Search for the cell housing the specified text and yield its (X, Y) center coordinate. 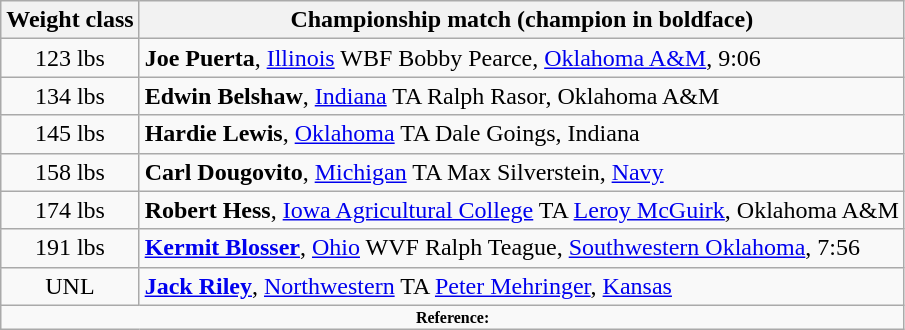
158 lbs (70, 172)
Championship match (champion in boldface) (522, 20)
123 lbs (70, 58)
Reference: (453, 317)
Carl Dougovito, Michigan TA Max Silverstein, Navy (522, 172)
Hardie Lewis, Oklahoma TA Dale Goings, Indiana (522, 134)
174 lbs (70, 210)
134 lbs (70, 96)
Jack Riley, Northwestern TA Peter Mehringer, Kansas (522, 286)
145 lbs (70, 134)
Weight class (70, 20)
Joe Puerta, Illinois WBF Bobby Pearce, Oklahoma A&M, 9:06 (522, 58)
191 lbs (70, 248)
Edwin Belshaw, Indiana TA Ralph Rasor, Oklahoma A&M (522, 96)
Robert Hess, Iowa Agricultural College TA Leroy McGuirk, Oklahoma A&M (522, 210)
Kermit Blosser, Ohio WVF Ralph Teague, Southwestern Oklahoma, 7:56 (522, 248)
UNL (70, 286)
